Locate the cell with the specified text and output its (X, Y) center coordinate. 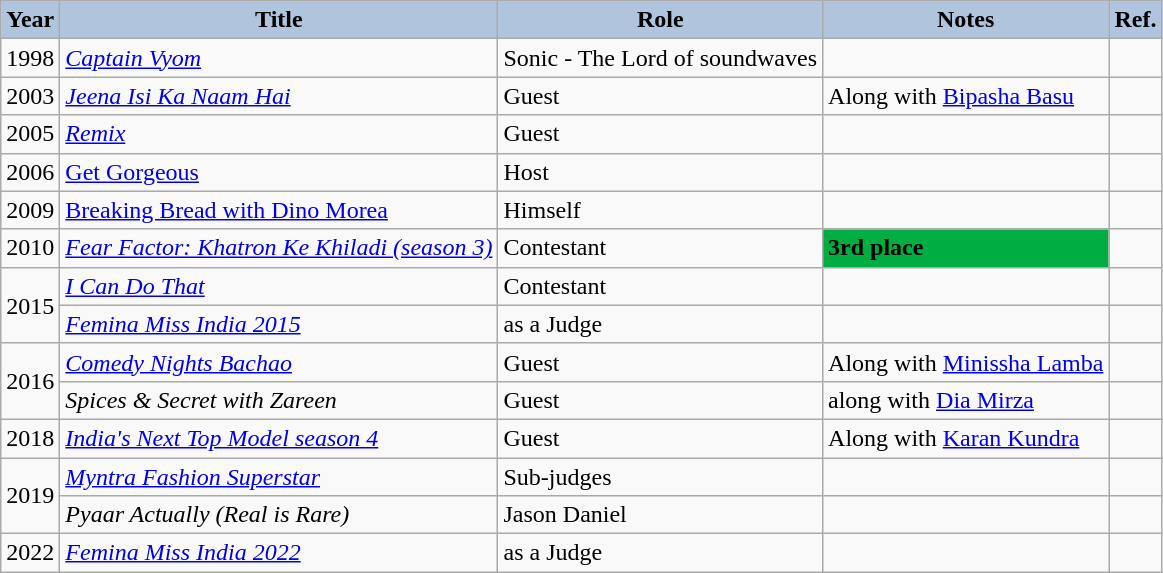
Myntra Fashion Superstar (279, 477)
Sub-judges (660, 477)
along with Dia Mirza (966, 400)
Captain Vyom (279, 58)
2019 (30, 496)
Jason Daniel (660, 515)
I Can Do That (279, 286)
Year (30, 20)
2022 (30, 553)
2005 (30, 134)
Along with Minissha Lamba (966, 362)
Role (660, 20)
Sonic - The Lord of soundwaves (660, 58)
Notes (966, 20)
Breaking Bread with Dino Morea (279, 210)
2010 (30, 248)
Title (279, 20)
Remix (279, 134)
India's Next Top Model season 4 (279, 438)
2016 (30, 381)
Get Gorgeous (279, 172)
Himself (660, 210)
2015 (30, 305)
2009 (30, 210)
3rd place (966, 248)
Comedy Nights Bachao (279, 362)
Ref. (1136, 20)
Along with Karan Kundra (966, 438)
2018 (30, 438)
2003 (30, 96)
Femina Miss India 2022 (279, 553)
Host (660, 172)
Femina Miss India 2015 (279, 324)
Jeena Isi Ka Naam Hai (279, 96)
Pyaar Actually (Real is Rare) (279, 515)
2006 (30, 172)
Along with Bipasha Basu (966, 96)
Spices & Secret with Zareen (279, 400)
Fear Factor: Khatron Ke Khiladi (season 3) (279, 248)
1998 (30, 58)
